Provide the [X, Y] coordinate of the cell's center where the given text is located.  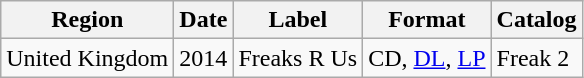
United Kingdom [88, 58]
Label [298, 20]
Catalog [536, 20]
Freaks R Us [298, 58]
Region [88, 20]
Date [204, 20]
Format [427, 20]
CD, DL, LP [427, 58]
2014 [204, 58]
Freak 2 [536, 58]
